Capture the cell that displays the provided text and extract its (X, Y) central coordinate. 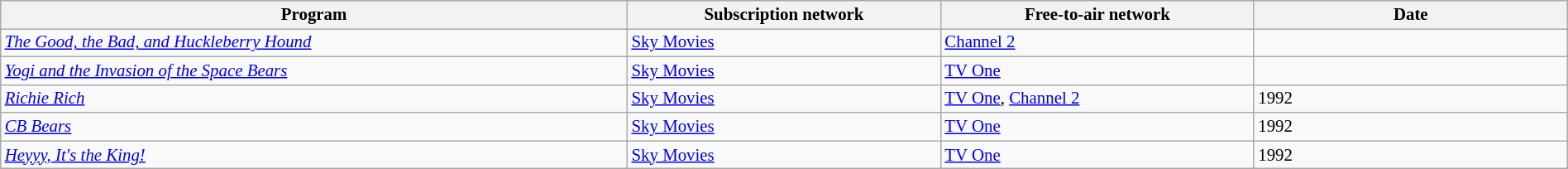
Date (1411, 15)
Program (314, 15)
The Good, the Bad, and Huckleberry Hound (314, 42)
Yogi and the Invasion of the Space Bears (314, 70)
Richie Rich (314, 99)
Free-to-air network (1097, 15)
TV One, Channel 2 (1097, 99)
Channel 2 (1097, 42)
CB Bears (314, 127)
Subscription network (784, 15)
Heyyy, It's the King! (314, 155)
